Output the (x, y) coordinate of the center of the cell containing the given text.  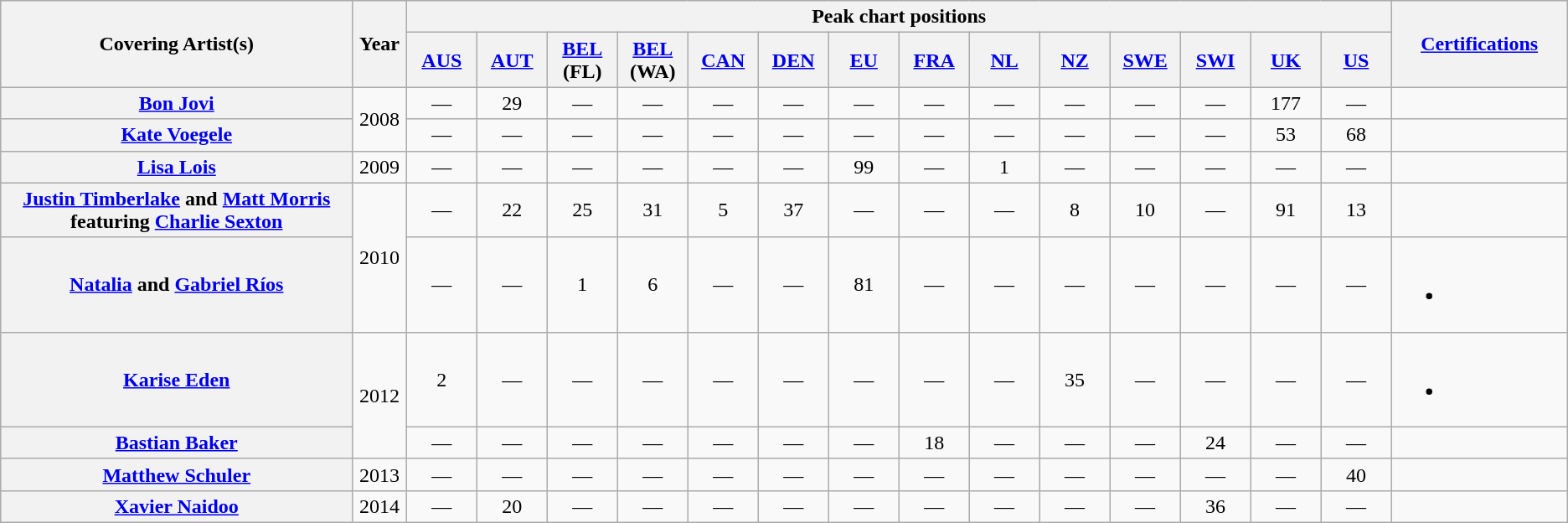
NZ (1075, 60)
Matthew Schuler (177, 474)
BEL (FL) (582, 60)
24 (1215, 443)
22 (512, 210)
2010 (380, 257)
Xavier Naidoo (177, 506)
2008 (380, 119)
37 (793, 210)
5 (723, 210)
Covering Artist(s) (177, 44)
DEN (793, 60)
EU (864, 60)
177 (1286, 103)
81 (864, 285)
35 (1075, 379)
AUS (441, 60)
10 (1145, 210)
SWE (1145, 60)
2 (441, 379)
Lisa Lois (177, 167)
Karise Eden (177, 379)
Kate Voegele (177, 135)
CAN (723, 60)
UK (1286, 60)
Bastian Baker (177, 443)
18 (934, 443)
2012 (380, 396)
20 (512, 506)
SWI (1215, 60)
40 (1356, 474)
2014 (380, 506)
Peak chart positions (899, 17)
NL (1004, 60)
Year (380, 44)
29 (512, 103)
8 (1075, 210)
Justin Timberlake and Matt Morris featuring Charlie Sexton (177, 210)
Natalia and Gabriel Ríos (177, 285)
2013 (380, 474)
Certifications (1479, 44)
99 (864, 167)
68 (1356, 135)
53 (1286, 135)
91 (1286, 210)
BEL (WA) (652, 60)
6 (652, 285)
25 (582, 210)
FRA (934, 60)
31 (652, 210)
13 (1356, 210)
US (1356, 60)
AUT (512, 60)
36 (1215, 506)
2009 (380, 167)
Bon Jovi (177, 103)
